Pinpoint the cell where the given text exists, returning its (X, Y) midpoint coordinate. 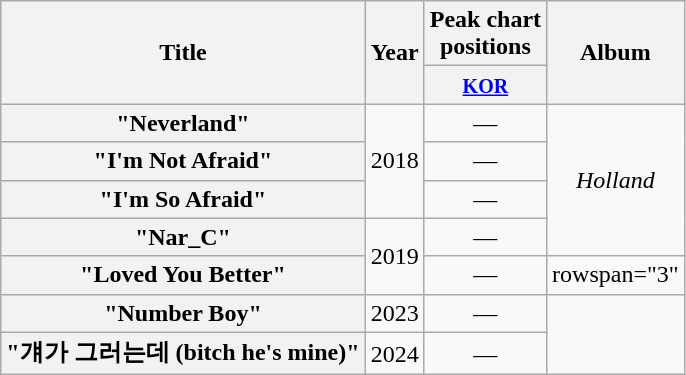
Holland (616, 180)
rowspan="3" (616, 275)
"I'm So Afraid" (183, 199)
Album (616, 52)
"I'm Not Afraid" (183, 161)
"Neverland" (183, 123)
Peak chart positions (485, 34)
"걔가 그러는데 (bitch he's mine)" (183, 354)
2018 (394, 161)
2019 (394, 256)
Year (394, 52)
"Number Boy" (183, 313)
"Nar_C" (183, 237)
2024 (394, 354)
2023 (394, 313)
KOR (485, 85)
"Loved You Better" (183, 275)
Title (183, 52)
